Locate the cell with the specified text and output its (X, Y) center coordinate. 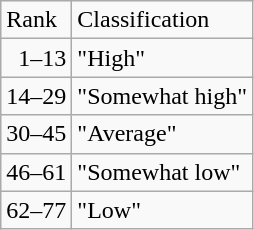
14–29 (36, 96)
62–77 (36, 210)
"Low" (162, 210)
Rank (36, 20)
"High" (162, 58)
"Somewhat low" (162, 172)
1–13 (36, 58)
"Somewhat high" (162, 96)
46–61 (36, 172)
"Average" (162, 134)
30–45 (36, 134)
Classification (162, 20)
